Determine the (x, y) coordinate at the center of the cell enclosing the given text.  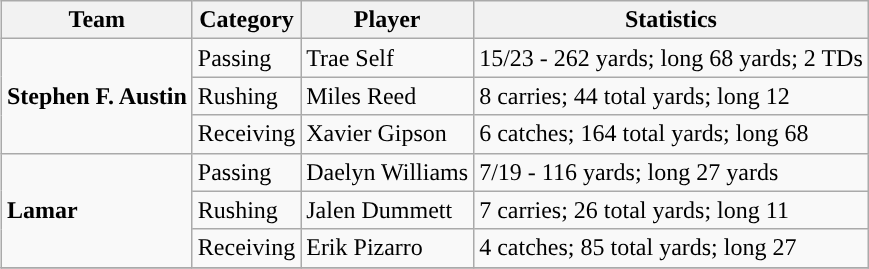
Daelyn Williams (388, 172)
15/23 - 262 yards; long 68 yards; 2 TDs (672, 58)
Erik Pizarro (388, 248)
Statistics (672, 20)
Category (246, 20)
Lamar (96, 210)
7/19 - 116 yards; long 27 yards (672, 172)
Player (388, 20)
Stephen F. Austin (96, 96)
4 catches; 85 total yards; long 27 (672, 248)
7 carries; 26 total yards; long 11 (672, 210)
6 catches; 164 total yards; long 68 (672, 134)
Xavier Gipson (388, 134)
8 carries; 44 total yards; long 12 (672, 96)
Team (96, 20)
Jalen Dummett (388, 210)
Miles Reed (388, 96)
Trae Self (388, 58)
